Determine the (X, Y) coordinate at the center of the cell enclosing the given text.  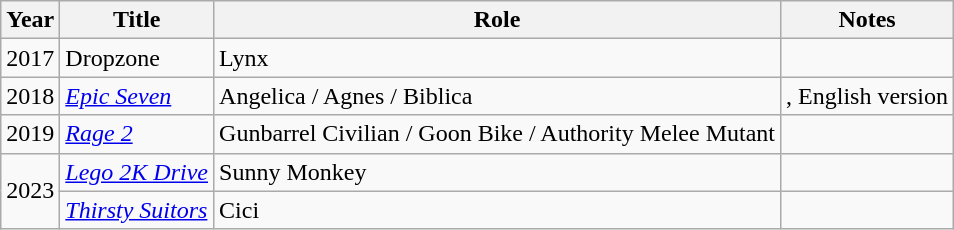
Angelica / Agnes / Biblica (498, 96)
Dropzone (137, 58)
Role (498, 20)
2018 (30, 96)
2017 (30, 58)
Thirsty Suitors (137, 210)
Epic Seven (137, 96)
, English version (868, 96)
Lego 2K Drive (137, 172)
Lynx (498, 58)
Gunbarrel Civilian / Goon Bike / Authority Melee Mutant (498, 134)
Sunny Monkey (498, 172)
2019 (30, 134)
2023 (30, 191)
Title (137, 20)
Year (30, 20)
Rage 2 (137, 134)
Cici (498, 210)
Notes (868, 20)
